Provide the [x, y] coordinate of the cell's center where the given text is located.  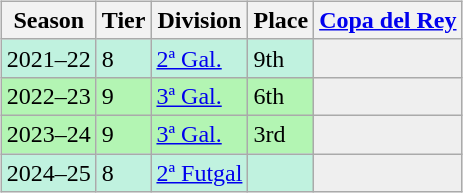
Season [48, 20]
Division [200, 20]
Place [281, 20]
2024–25 [48, 173]
2023–24 [48, 134]
2ª Gal. [200, 58]
Tier [124, 20]
2021–22 [48, 58]
2ª Futgal [200, 173]
2022–23 [48, 96]
3rd [281, 134]
6th [281, 96]
Copa del Rey [388, 20]
9th [281, 58]
